Detect which cell encompasses the target text, then output its [X, Y] center coordinate. 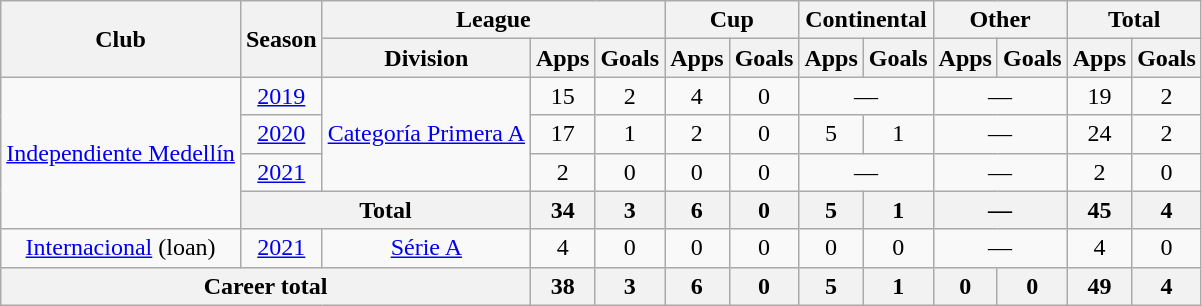
Série A [426, 248]
2020 [281, 134]
Division [426, 58]
Career total [266, 286]
17 [562, 134]
Independiente Medellín [121, 153]
38 [562, 286]
15 [562, 96]
2019 [281, 96]
19 [1099, 96]
League [494, 20]
45 [1099, 210]
49 [1099, 286]
Continental [866, 20]
Season [281, 39]
Categoría Primera A [426, 134]
Internacional (loan) [121, 248]
34 [562, 210]
24 [1099, 134]
Other [1000, 20]
Cup [732, 20]
Club [121, 39]
